Extract the (x, y) coordinate from the center of the cell holding the provided text.  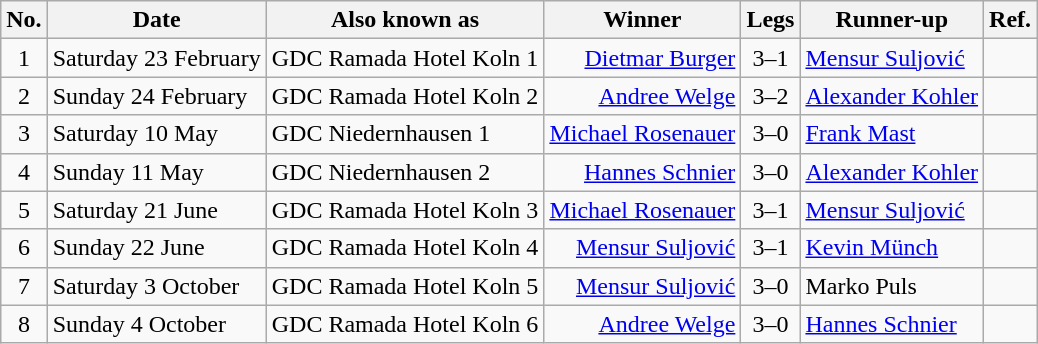
Saturday 3 October (156, 286)
GDC Ramada Hotel Koln 2 (405, 96)
3–2 (770, 96)
Legs (770, 20)
Sunday 22 June (156, 248)
Also known as (405, 20)
Ref. (1010, 20)
7 (24, 286)
Runner-up (892, 20)
Frank Mast (892, 134)
Dietmar Burger (642, 58)
5 (24, 210)
GDC Ramada Hotel Koln 4 (405, 248)
Winner (642, 20)
3 (24, 134)
No. (24, 20)
Saturday 10 May (156, 134)
2 (24, 96)
Saturday 23 February (156, 58)
Sunday 11 May (156, 172)
1 (24, 58)
GDC Ramada Hotel Koln 1 (405, 58)
GDC Ramada Hotel Koln 6 (405, 324)
Marko Puls (892, 286)
Saturday 21 June (156, 210)
6 (24, 248)
Sunday 24 February (156, 96)
8 (24, 324)
Sunday 4 October (156, 324)
Kevin Münch (892, 248)
GDC Ramada Hotel Koln 5 (405, 286)
Date (156, 20)
GDC Niedernhausen 1 (405, 134)
4 (24, 172)
GDC Ramada Hotel Koln 3 (405, 210)
GDC Niedernhausen 2 (405, 172)
